Provide the (x, y) coordinate of the cell's center where the given text is located.  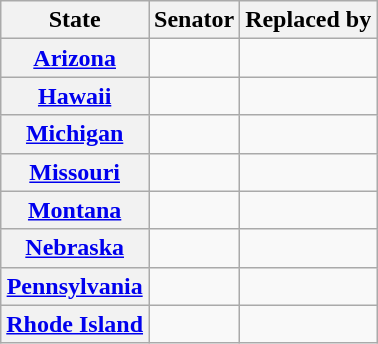
Hawaii (75, 96)
Montana (75, 210)
State (75, 20)
Senator (194, 20)
Michigan (75, 134)
Missouri (75, 172)
Arizona (75, 58)
Nebraska (75, 248)
Rhode Island (75, 324)
Replaced by (308, 20)
Pennsylvania (75, 286)
